From the cell containing the given text, extract its center point as [X, Y] coordinate. 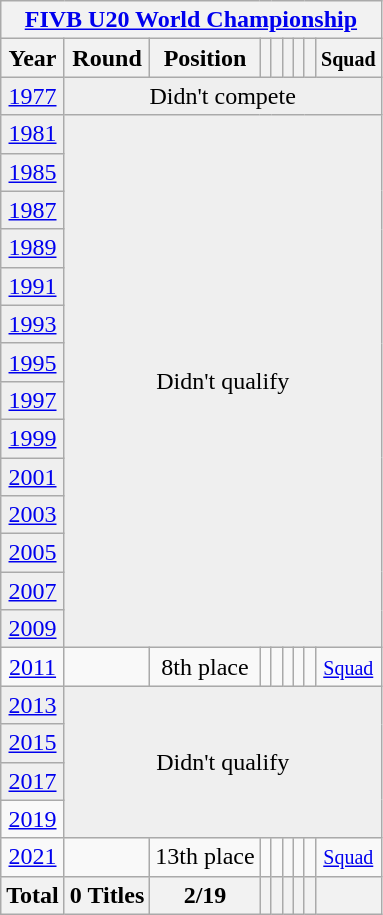
8th place [205, 667]
2005 [33, 553]
1977 [33, 96]
2015 [33, 743]
2009 [33, 629]
1999 [33, 438]
13th place [205, 857]
1987 [33, 210]
2019 [33, 819]
2/19 [205, 895]
2013 [33, 705]
2011 [33, 667]
0 Titles [107, 895]
1981 [33, 134]
2017 [33, 781]
2021 [33, 857]
2003 [33, 515]
Didn't compete [222, 96]
FIVB U20 World Championship [191, 20]
Year [33, 58]
Position [205, 58]
1985 [33, 172]
2001 [33, 477]
1995 [33, 362]
2007 [33, 591]
Round [107, 58]
1997 [33, 400]
1989 [33, 248]
Total [33, 895]
1991 [33, 286]
1993 [33, 324]
